Pinpoint the cell where the given text exists, returning its (X, Y) midpoint coordinate. 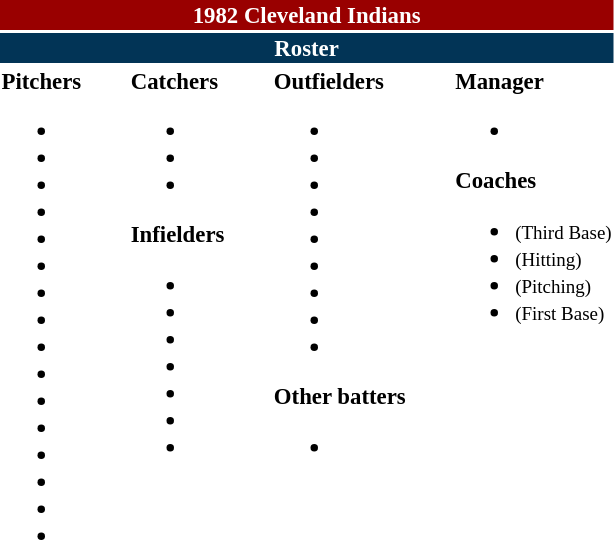
Roster (306, 48)
1982 Cleveland Indians (306, 15)
